Return [X, Y] of the center of cell containing provided text 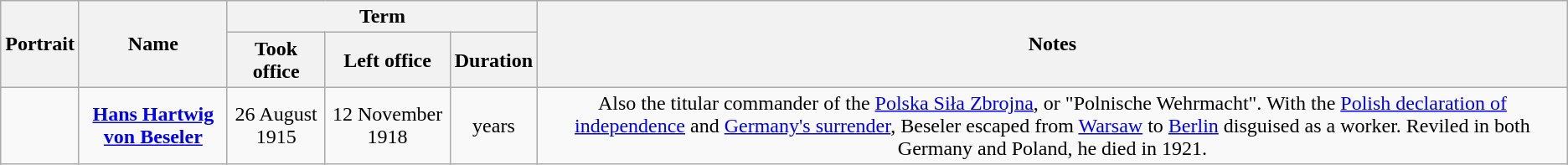
26 August 1915 [276, 126]
Portrait [40, 44]
12 November 1918 [387, 126]
Took office [276, 60]
Duration [493, 60]
Term [382, 17]
Hans Hartwig von Beseler [152, 126]
Notes [1053, 44]
Left office [387, 60]
years [493, 126]
Name [152, 44]
